Identify which cell holds the provided text, then report its (x, y) central coordinate. 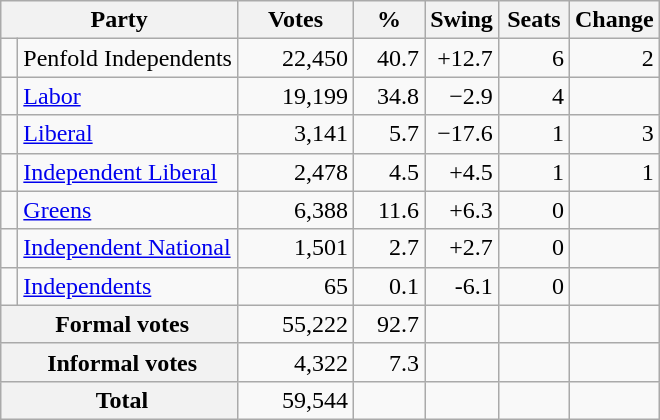
5.7 (390, 134)
Seats (534, 20)
19,199 (295, 96)
59,544 (295, 400)
6,388 (295, 210)
Greens (128, 210)
−2.9 (462, 96)
4.5 (390, 172)
34.8 (390, 96)
4 (534, 96)
Swing (462, 20)
22,450 (295, 58)
1,501 (295, 248)
+2.7 (462, 248)
Liberal (128, 134)
65 (295, 286)
+6.3 (462, 210)
Formal votes (120, 324)
% (390, 20)
-6.1 (462, 286)
0.1 (390, 286)
Independent Liberal (128, 172)
Votes (295, 20)
3,141 (295, 134)
+12.7 (462, 58)
6 (534, 58)
Independent National (128, 248)
Party (120, 20)
Total (120, 400)
2 (614, 58)
2.7 (390, 248)
55,222 (295, 324)
4,322 (295, 362)
3 (614, 134)
40.7 (390, 58)
Labor (128, 96)
Informal votes (120, 362)
11.6 (390, 210)
92.7 (390, 324)
Change (614, 20)
2,478 (295, 172)
Penfold Independents (128, 58)
7.3 (390, 362)
Independents (128, 286)
−17.6 (462, 134)
+4.5 (462, 172)
